For the text-containing cell, return its midpoint in [x, y] coordinate format. 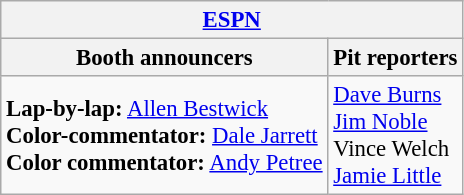
Booth announcers [164, 58]
Pit reporters [396, 58]
ESPN [232, 20]
Lap-by-lap: Allen BestwickColor-commentator: Dale JarrettColor commentator: Andy Petree [164, 136]
Dave BurnsJim NobleVince WelchJamie Little [396, 136]
